Extract the [X, Y] coordinate from the center of the cell holding the provided text.  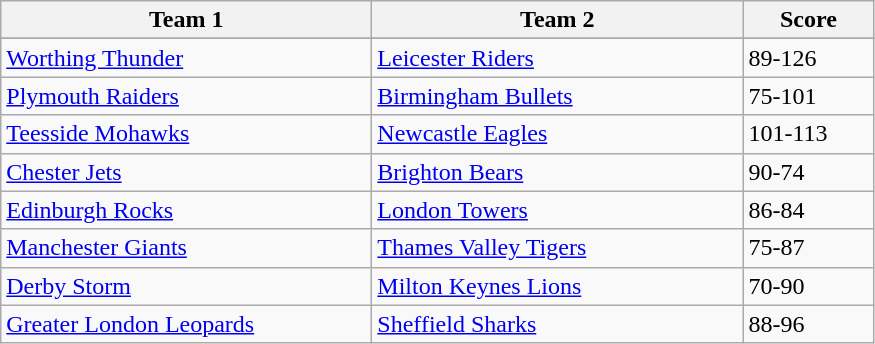
Greater London Leopards [186, 324]
Teesside Mohawks [186, 134]
75-101 [808, 96]
Sheffield Sharks [558, 324]
88-96 [808, 324]
Milton Keynes Lions [558, 286]
Score [808, 20]
90-74 [808, 172]
Thames Valley Tigers [558, 248]
Newcastle Eagles [558, 134]
Leicester Riders [558, 58]
70-90 [808, 286]
Worthing Thunder [186, 58]
Chester Jets [186, 172]
Team 2 [558, 20]
Birmingham Bullets [558, 96]
75-87 [808, 248]
Plymouth Raiders [186, 96]
Brighton Bears [558, 172]
101-113 [808, 134]
86-84 [808, 210]
Team 1 [186, 20]
89-126 [808, 58]
Derby Storm [186, 286]
London Towers [558, 210]
Manchester Giants [186, 248]
Edinburgh Rocks [186, 210]
